Pinpoint the cell where the given text exists, returning its [X, Y] midpoint coordinate. 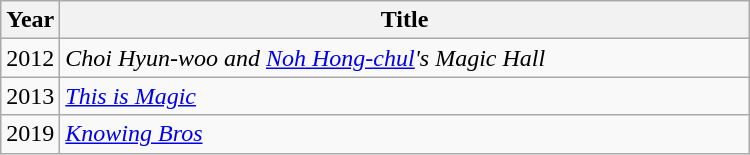
2019 [30, 134]
Knowing Bros [404, 134]
2013 [30, 96]
This is Magic [404, 96]
Year [30, 20]
2012 [30, 58]
Title [404, 20]
Choi Hyun-woo and Noh Hong-chul's Magic Hall [404, 58]
